Provide the (X, Y) coordinate of the cell's center where the given text is located.  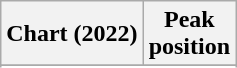
Chart (2022) (72, 34)
Peakposition (189, 34)
